Identify which cell holds the provided text, then report its [X, Y] central coordinate. 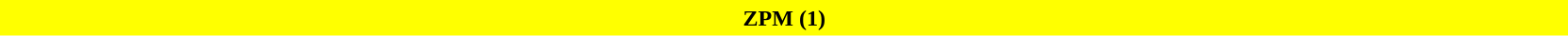
ZPM (1) [784, 18]
